From the cell containing the given text, extract its center point as [X, Y] coordinate. 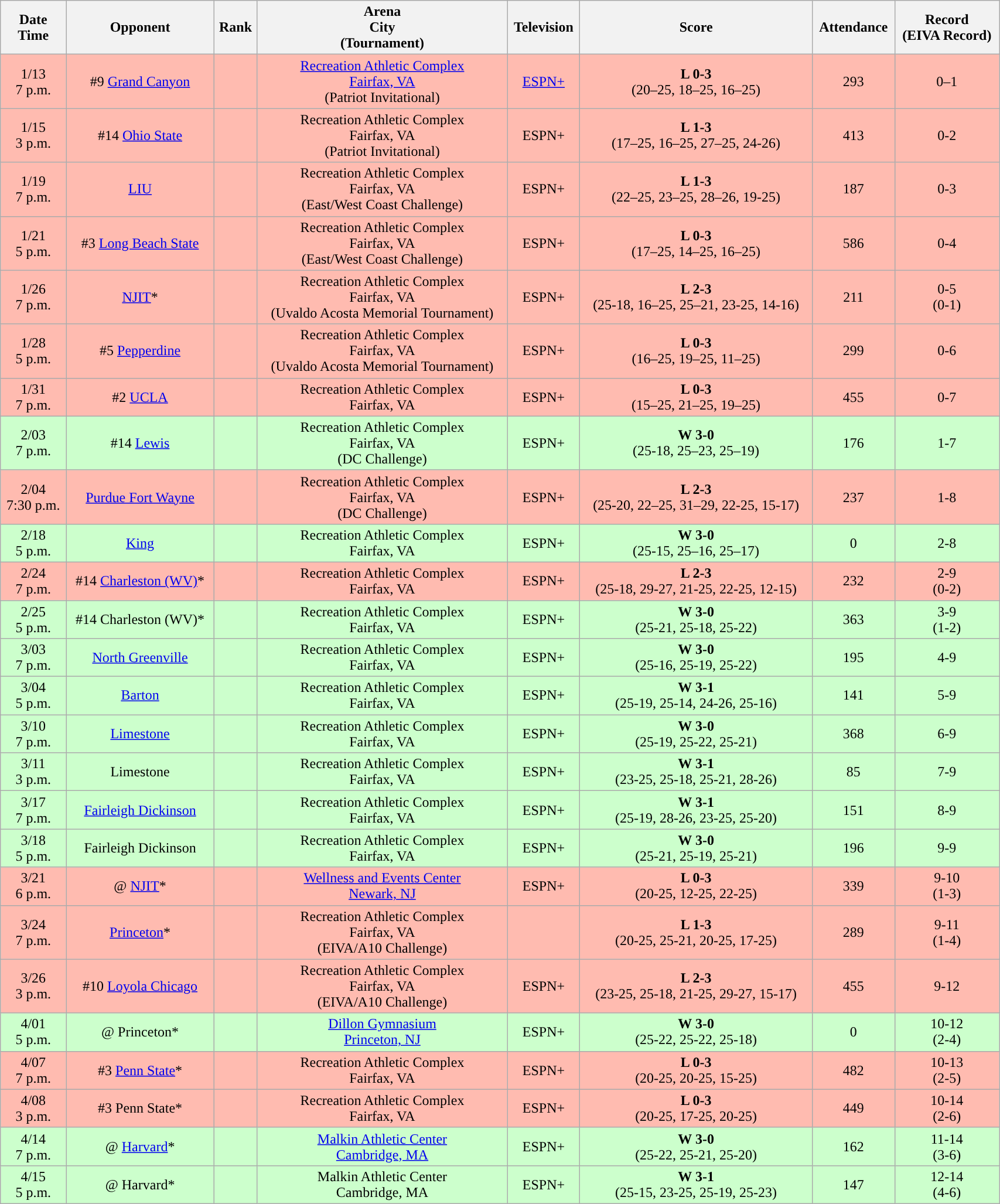
9-10(1-3) [947, 886]
0-2 [947, 135]
Recreation Athletic Complex Fairfax, VA(Patriot Invitational) [382, 135]
#9 Grand Canyon [141, 81]
368 [854, 734]
L 2-3(25-18, 29-27, 21-25, 22-25, 12-15) [696, 581]
#14 Ohio State [141, 135]
10-13(2-5) [947, 1070]
@ NJIT* [141, 886]
L 0-3(15–25, 21–25, 19–25) [696, 397]
Score [696, 28]
4/077 p.m. [33, 1070]
293 [854, 81]
3/216 p.m. [33, 886]
2/047:30 p.m. [33, 497]
2-8 [947, 543]
#3 Long Beach State [141, 243]
4/083 p.m. [33, 1109]
1/197 p.m. [33, 189]
10-12(2-4) [947, 1032]
L 1-3(20-25, 25-21, 20-25, 17-25) [696, 932]
3/113 p.m. [33, 772]
413 [854, 135]
363 [854, 619]
L 2-3(25-18, 16–25, 25–21, 23-25, 14-16) [696, 297]
DateTime [33, 28]
Recreation Athletic ComplexFairfax, VA(EIVA/A10 Challenge) [382, 986]
L 0-3(17–25, 14–25, 16–25) [696, 243]
LIU [141, 189]
9-12 [947, 986]
8-9 [947, 810]
2/255 p.m. [33, 619]
3/263 p.m. [33, 986]
W 3-0(25-19, 25-22, 25-21) [696, 734]
Opponent [141, 28]
Television [544, 28]
L 0-3(20-25, 20-25, 15-25) [696, 1070]
Wellness and Events CenterNewark, NJ [382, 886]
ArenaCity(Tournament) [382, 28]
NJIT* [141, 297]
Recreation Athletic ComplexFairfax, VA(Patriot Invitational) [382, 81]
King [141, 543]
141 [854, 696]
L 0-3(16–25, 19–25, 11–25) [696, 351]
3/045 p.m. [33, 696]
Rank [236, 28]
4-9 [947, 657]
0-4 [947, 243]
L 0-3(20-25, 12-25, 22-25) [696, 886]
12-14(4-6) [947, 1185]
1-7 [947, 443]
W 3-0(25-21, 25-19, 25-21) [696, 848]
289 [854, 932]
4/015 p.m. [33, 1032]
2/037 p.m. [33, 443]
Princeton* [141, 932]
176 [854, 443]
W 3-0(25-22, 25-22, 25-18) [696, 1032]
0-5(0-1) [947, 297]
2/247 p.m. [33, 581]
L 1-3(22–25, 23–25, 28–26, 19-25) [696, 189]
3/107 p.m. [33, 734]
0-6 [947, 351]
L 2-3(25-20, 22–25, 31–29, 22-25, 15-17) [696, 497]
339 [854, 886]
85 [854, 772]
187 [854, 189]
0–1 [947, 81]
#5 Pepperdine [141, 351]
5-9 [947, 696]
299 [854, 351]
L 0-3(20-25, 17-25, 20-25) [696, 1109]
1/317 p.m. [33, 397]
L 2-3(23-25, 25-18, 21-25, 29-27, 15-17) [696, 986]
0-7 [947, 397]
3/185 p.m. [33, 848]
1-8 [947, 497]
W 3-1(23-25, 25-18, 25-21, 28-26) [696, 772]
Purdue Fort Wayne [141, 497]
3/177 p.m. [33, 810]
Record(EIVA Record) [947, 28]
1/285 p.m. [33, 351]
195 [854, 657]
151 [854, 810]
Recreation Athletic Complex Fairfax, VA(EIVA/A10 Challenge) [382, 932]
4/155 p.m. [33, 1185]
Attendance [854, 28]
W 3-0(25-15, 25–16, 25–17) [696, 543]
#10 Loyola Chicago [141, 986]
9-11(1-4) [947, 932]
211 [854, 297]
2/185 p.m. [33, 543]
L 1-3(17–25, 16–25, 27–25, 24-26) [696, 135]
L 0-3(20–25, 18–25, 16–25) [696, 81]
232 [854, 581]
Barton [141, 696]
W 3-0(25-21, 25-18, 25-22) [696, 619]
7-9 [947, 772]
W 3-0(25-22, 25-21, 25-20) [696, 1146]
W 3-0(25-16, 25-19, 25-22) [696, 657]
196 [854, 848]
W 3-1(25-19, 25-14, 24-26, 25-16) [696, 696]
W 3-1(25-19, 28-26, 23-25, 25-20) [696, 810]
#14 Lewis [141, 443]
10-14(2-6) [947, 1109]
6-9 [947, 734]
@ Princeton* [141, 1032]
449 [854, 1109]
586 [854, 243]
1/137 p.m. [33, 81]
482 [854, 1070]
Dillon GymnasiumPrinceton, NJ [382, 1032]
147 [854, 1185]
237 [854, 497]
9-9 [947, 848]
2-9(0-2) [947, 581]
W 3-0(25-18, 25–23, 25–19) [696, 443]
#2 UCLA [141, 397]
3/037 p.m. [33, 657]
3/247 p.m. [33, 932]
1/267 p.m. [33, 297]
162 [854, 1146]
0-3 [947, 189]
11-14(3-6) [947, 1146]
3-9(1-2) [947, 619]
1/153 p.m. [33, 135]
W 3-1(25-15, 23-25, 25-19, 25-23) [696, 1185]
North Greenville [141, 657]
4/147 p.m. [33, 1146]
1/215 p.m. [33, 243]
